Scan for the cell matching the given text and deliver its (X, Y) coordinate at center. 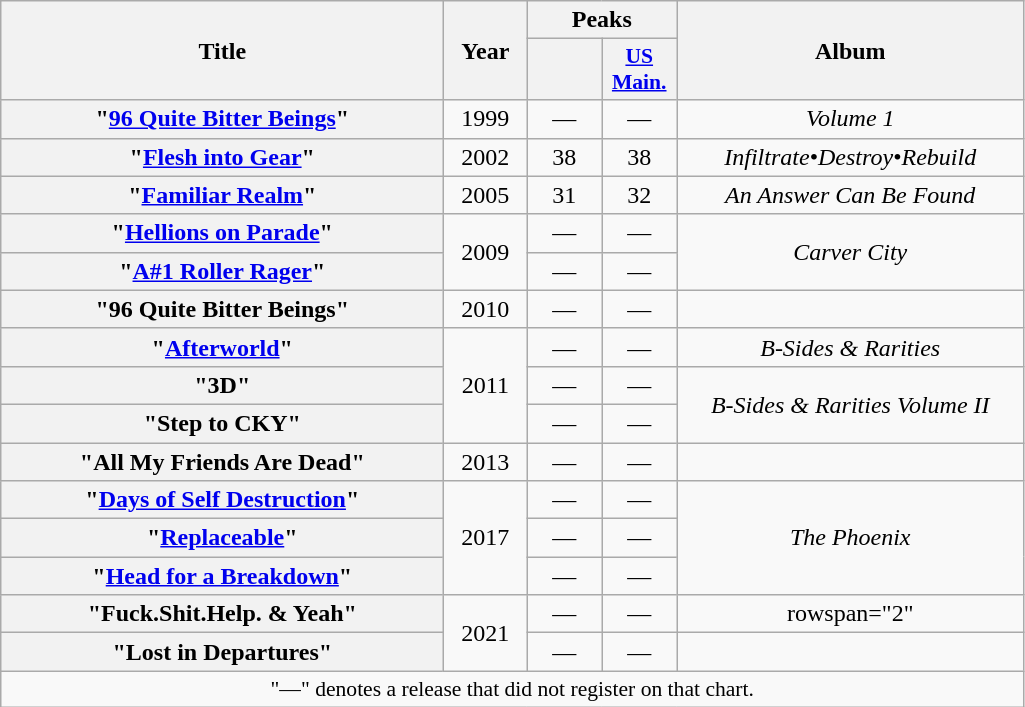
"Replaceable" (222, 538)
2011 (486, 385)
"Familiar Realm" (222, 195)
Title (222, 50)
An Answer Can Be Found (850, 195)
"—" denotes a release that did not register on that chart. (512, 689)
Carver City (850, 252)
"All My Friends Are Dead" (222, 461)
B-Sides & Rarities (850, 347)
Album (850, 50)
"Lost in Departures" (222, 652)
USMain. (640, 70)
31 (564, 195)
"Fuck.Shit.Help. & Yeah" (222, 614)
32 (640, 195)
2017 (486, 538)
"Days of Self Destruction" (222, 500)
Year (486, 50)
The Phoenix (850, 538)
"Hellions on Parade" (222, 233)
"Step to CKY" (222, 423)
B-Sides & Rarities Volume II (850, 404)
"Head for a Breakdown" (222, 576)
rowspan="2" (850, 614)
2009 (486, 252)
2013 (486, 461)
"3D" (222, 385)
1999 (486, 119)
"A#1 Roller Rager" (222, 271)
Peaks (602, 20)
2002 (486, 157)
Volume 1 (850, 119)
Infiltrate•Destroy•Rebuild (850, 157)
"Flesh into Gear" (222, 157)
2010 (486, 309)
2005 (486, 195)
2021 (486, 633)
"Afterworld" (222, 347)
